Capture the cell that displays the provided text and extract its (x, y) central coordinate. 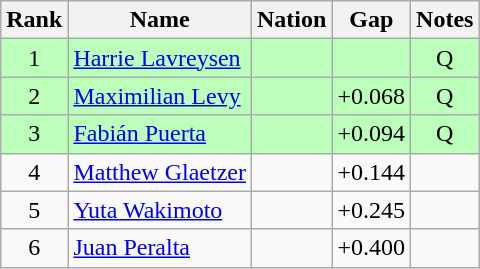
2 (34, 96)
Fabián Puerta (160, 134)
+0.068 (372, 96)
4 (34, 172)
Rank (34, 20)
+0.094 (372, 134)
+0.144 (372, 172)
+0.400 (372, 248)
Matthew Glaetzer (160, 172)
Harrie Lavreysen (160, 58)
Nation (292, 20)
1 (34, 58)
Notes (445, 20)
Juan Peralta (160, 248)
+0.245 (372, 210)
Name (160, 20)
3 (34, 134)
6 (34, 248)
Yuta Wakimoto (160, 210)
Maximilian Levy (160, 96)
Gap (372, 20)
5 (34, 210)
